Search for the cell housing the specified text and yield its [X, Y] center coordinate. 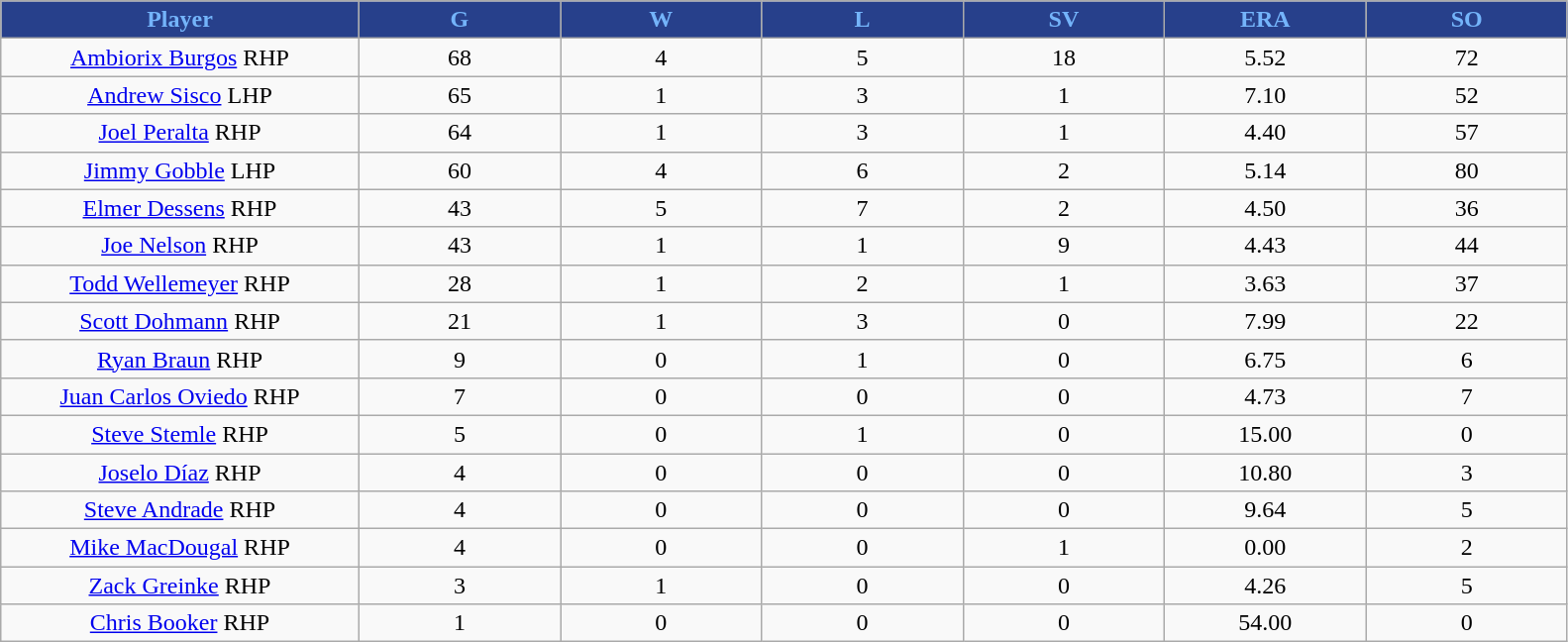
4.43 [1266, 246]
Joe Nelson RHP [180, 246]
36 [1466, 208]
5.14 [1266, 170]
Chris Booker RHP [180, 623]
65 [460, 95]
ERA [1266, 20]
Steve Stemle RHP [180, 434]
4.73 [1266, 396]
SV [1064, 20]
9.64 [1266, 510]
Juan Carlos Oviedo RHP [180, 396]
10.80 [1266, 473]
72 [1466, 57]
64 [460, 133]
Jimmy Gobble LHP [180, 170]
18 [1064, 57]
15.00 [1266, 434]
7.99 [1266, 321]
4.26 [1266, 586]
7.10 [1266, 95]
Ryan Braun RHP [180, 359]
Zack Greinke RHP [180, 586]
54.00 [1266, 623]
W [662, 20]
68 [460, 57]
52 [1466, 95]
Scott Dohmann RHP [180, 321]
Todd Wellemeyer RHP [180, 283]
0.00 [1266, 548]
5.52 [1266, 57]
4.40 [1266, 133]
Joselo Díaz RHP [180, 473]
4.50 [1266, 208]
Elmer Dessens RHP [180, 208]
Steve Andrade RHP [180, 510]
G [460, 20]
60 [460, 170]
3.63 [1266, 283]
Andrew Sisco LHP [180, 95]
44 [1466, 246]
80 [1466, 170]
57 [1466, 133]
Joel Peralta RHP [180, 133]
Mike MacDougal RHP [180, 548]
Ambiorix Burgos RHP [180, 57]
SO [1466, 20]
22 [1466, 321]
6.75 [1266, 359]
28 [460, 283]
L [862, 20]
37 [1466, 283]
Player [180, 20]
21 [460, 321]
